Locate the cell with the specified text and output its [X, Y] center coordinate. 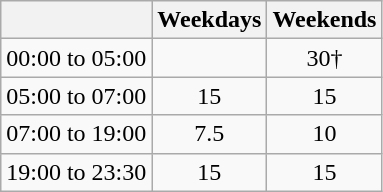
30† [324, 58]
00:00 to 05:00 [76, 58]
Weekdays [210, 20]
10 [324, 134]
19:00 to 23:30 [76, 172]
7.5 [210, 134]
Weekends [324, 20]
07:00 to 19:00 [76, 134]
05:00 to 07:00 [76, 96]
